Locate the cell with the specified text and output its (x, y) center coordinate. 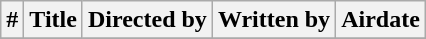
Title (54, 20)
Airdate (381, 20)
Written by (274, 20)
# (12, 20)
Directed by (147, 20)
